Provide the (X, Y) coordinate of the cell's center where the given text is located.  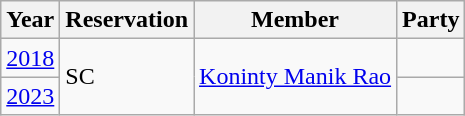
2023 (30, 96)
Koninty Manik Rao (296, 77)
Party (431, 20)
Member (296, 20)
SC (127, 77)
Reservation (127, 20)
2018 (30, 58)
Year (30, 20)
